Determine the [X, Y] coordinate at the center of the cell enclosing the given text.  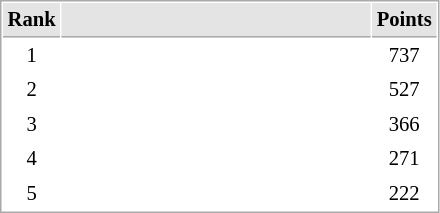
1 [32, 56]
3 [32, 124]
2 [32, 90]
737 [404, 56]
Points [404, 20]
366 [404, 124]
222 [404, 194]
4 [32, 158]
271 [404, 158]
527 [404, 90]
Rank [32, 20]
5 [32, 194]
